Pinpoint the cell where the given text exists, returning its [x, y] midpoint coordinate. 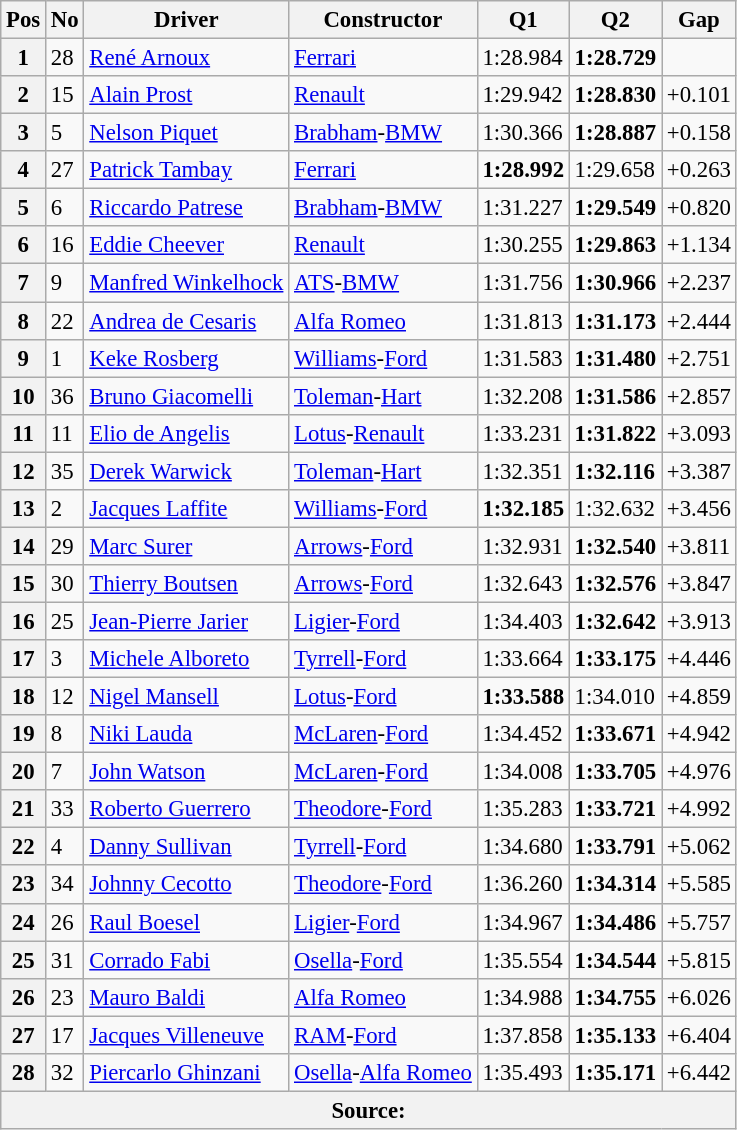
30 [65, 584]
1:34.988 [523, 997]
19 [24, 734]
Alain Prost [186, 95]
1:35.171 [615, 1073]
Patrick Tambay [186, 170]
Gap [700, 20]
1:33.791 [615, 847]
36 [65, 396]
+4.446 [700, 659]
1:28.984 [523, 58]
Lotus-Renault [383, 433]
1:32.185 [523, 509]
1:28.830 [615, 95]
1:33.588 [523, 697]
1:34.680 [523, 847]
1:34.314 [615, 885]
No [65, 20]
Corrado Fabi [186, 960]
1:31.583 [523, 358]
Jacques Villeneuve [186, 1035]
+6.442 [700, 1073]
10 [24, 396]
Piercarlo Ghinzani [186, 1073]
1:35.493 [523, 1073]
1:31.227 [523, 208]
+5.585 [700, 885]
Manfred Winkelhock [186, 283]
+2.444 [700, 321]
+5.062 [700, 847]
1:34.008 [523, 772]
Keke Rosberg [186, 358]
+6.026 [700, 997]
1:32.540 [615, 546]
Source: [369, 1110]
1:35.283 [523, 809]
1:31.756 [523, 283]
Andrea de Cesaris [186, 321]
Lotus-Ford [383, 697]
+0.820 [700, 208]
Thierry Boutsen [186, 584]
+3.093 [700, 433]
+0.101 [700, 95]
Mauro Baldi [186, 997]
RAM-Ford [383, 1035]
Osella-Alfa Romeo [383, 1073]
Driver [186, 20]
Raul Boesel [186, 922]
+4.976 [700, 772]
1:31.173 [615, 321]
Roberto Guerrero [186, 809]
32 [65, 1073]
1:31.813 [523, 321]
+5.757 [700, 922]
Michele Alboreto [186, 659]
+2.237 [700, 283]
1:34.967 [523, 922]
24 [24, 922]
1:32.116 [615, 471]
1:29.549 [615, 208]
1:36.260 [523, 885]
1:33.231 [523, 433]
Jean-Pierre Jarier [186, 621]
1:35.554 [523, 960]
Danny Sullivan [186, 847]
1:28.992 [523, 170]
1:30.255 [523, 245]
1:33.705 [615, 772]
1:32.642 [615, 621]
1:28.729 [615, 58]
Q1 [523, 20]
1:29.863 [615, 245]
+5.815 [700, 960]
Bruno Giacomelli [186, 396]
+4.942 [700, 734]
Jacques Laffite [186, 509]
1:33.664 [523, 659]
1:34.544 [615, 960]
1:32.208 [523, 396]
1:32.351 [523, 471]
+1.134 [700, 245]
1:32.643 [523, 584]
1:34.755 [615, 997]
Constructor [383, 20]
34 [65, 885]
+3.847 [700, 584]
20 [24, 772]
1:33.175 [615, 659]
29 [65, 546]
Niki Lauda [186, 734]
Osella-Ford [383, 960]
+3.387 [700, 471]
13 [24, 509]
Pos [24, 20]
31 [65, 960]
1:32.931 [523, 546]
1:34.403 [523, 621]
ATS-BMW [383, 283]
+6.404 [700, 1035]
Marc Surer [186, 546]
1:28.887 [615, 133]
1:32.632 [615, 509]
Derek Warwick [186, 471]
1:29.942 [523, 95]
1:32.576 [615, 584]
1:30.966 [615, 283]
Eddie Cheever [186, 245]
1:34.010 [615, 697]
14 [24, 546]
+4.859 [700, 697]
18 [24, 697]
+2.857 [700, 396]
1:29.658 [615, 170]
Riccardo Patrese [186, 208]
+0.263 [700, 170]
+4.992 [700, 809]
1:31.586 [615, 396]
35 [65, 471]
John Watson [186, 772]
21 [24, 809]
Johnny Cecotto [186, 885]
1:30.366 [523, 133]
Q2 [615, 20]
Nelson Piquet [186, 133]
+0.158 [700, 133]
1:35.133 [615, 1035]
Nigel Mansell [186, 697]
+3.913 [700, 621]
1:34.452 [523, 734]
René Arnoux [186, 58]
+3.811 [700, 546]
1:37.858 [523, 1035]
1:34.486 [615, 922]
33 [65, 809]
1:33.671 [615, 734]
1:31.822 [615, 433]
1:31.480 [615, 358]
+3.456 [700, 509]
Elio de Angelis [186, 433]
+2.751 [700, 358]
1:33.721 [615, 809]
